Search for the cell housing the specified text and yield its [x, y] center coordinate. 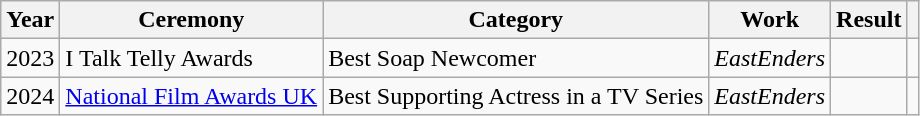
Best Supporting Actress in a TV Series [516, 96]
Best Soap Newcomer [516, 58]
2023 [30, 58]
Year [30, 20]
2024 [30, 96]
I Talk Telly Awards [192, 58]
Ceremony [192, 20]
Result [869, 20]
Category [516, 20]
National Film Awards UK [192, 96]
Work [770, 20]
